Detect which cell encompasses the target text, then output its [X, Y] center coordinate. 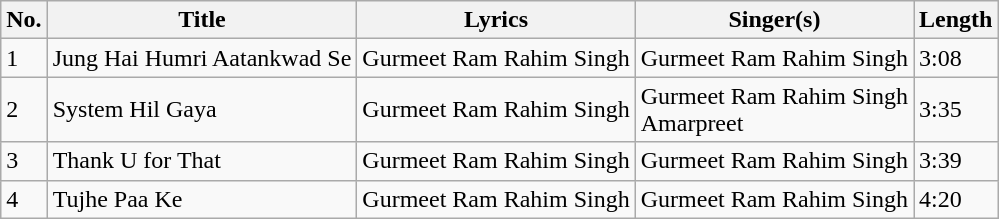
3 [24, 161]
2 [24, 110]
Lyrics [496, 20]
Gurmeet Ram Rahim SinghAmarpreet [774, 110]
3:35 [956, 110]
Singer(s) [774, 20]
4:20 [956, 199]
Tujhe Paa Ke [202, 199]
Title [202, 20]
1 [24, 58]
3:39 [956, 161]
Length [956, 20]
Jung Hai Humri Aatankwad Se [202, 58]
System Hil Gaya [202, 110]
Thank U for That [202, 161]
3:08 [956, 58]
4 [24, 199]
No. [24, 20]
